Locate the cell with the specified text and output its [X, Y] center coordinate. 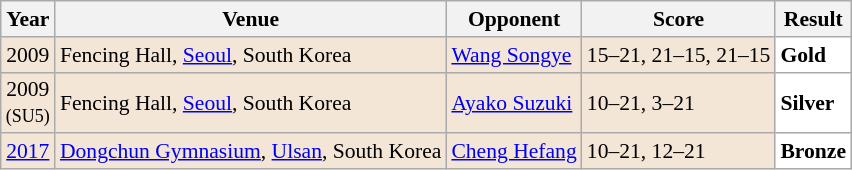
Score [679, 19]
Ayako Suzuki [514, 102]
Year [28, 19]
Gold [813, 55]
Result [813, 19]
Silver [813, 102]
10–21, 3–21 [679, 102]
Bronze [813, 152]
10–21, 12–21 [679, 152]
Opponent [514, 19]
Venue [250, 19]
Dongchun Gymnasium, Ulsan, South Korea [250, 152]
2009 [28, 55]
2017 [28, 152]
2009(SU5) [28, 102]
15–21, 21–15, 21–15 [679, 55]
Wang Songye [514, 55]
Cheng Hefang [514, 152]
